Provide the [X, Y] coordinate of the cell's center where the given text is located.  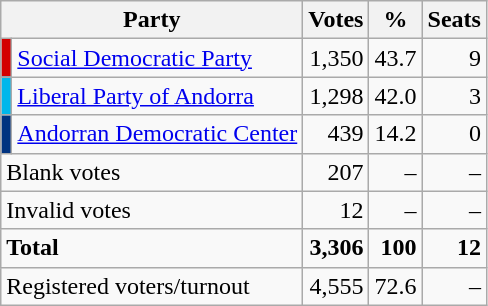
1,298 [336, 96]
Andorran Democratic Center [158, 134]
43.7 [396, 58]
0 [454, 134]
439 [336, 134]
Total [152, 248]
42.0 [396, 96]
Registered voters/turnout [152, 286]
3 [454, 96]
3,306 [336, 248]
% [396, 20]
100 [396, 248]
Party [152, 20]
Social Democratic Party [158, 58]
1,350 [336, 58]
72.6 [396, 286]
Votes [336, 20]
4,555 [336, 286]
207 [336, 172]
9 [454, 58]
Blank votes [152, 172]
14.2 [396, 134]
Seats [454, 20]
Invalid votes [152, 210]
Liberal Party of Andorra [158, 96]
